Return (x, y) of the center of cell containing provided text 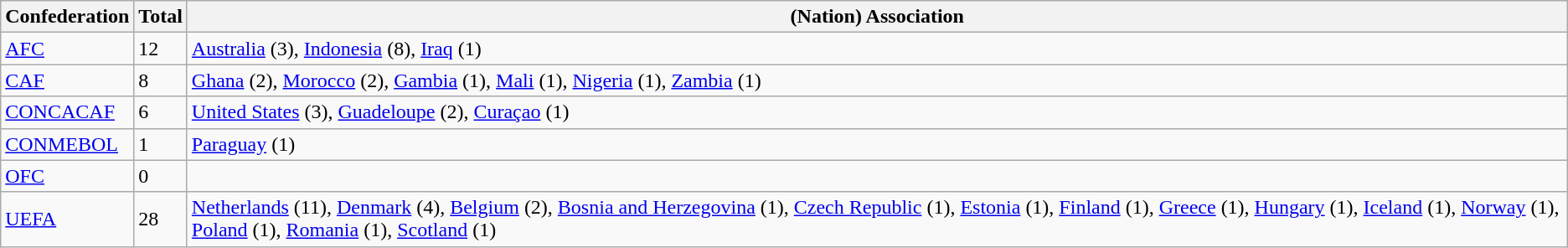
United States (3), Guadeloupe (2), Curaçao (1) (877, 112)
CONCACAF (67, 112)
Paraguay (1) (877, 144)
AFC (67, 49)
Confederation (67, 17)
8 (161, 80)
Total (161, 17)
6 (161, 112)
12 (161, 49)
Ghana (2), Morocco (2), Gambia (1), Mali (1), Nigeria (1), Zambia (1) (877, 80)
0 (161, 176)
CONMEBOL (67, 144)
UEFA (67, 220)
OFC (67, 176)
28 (161, 220)
Australia (3), Indonesia (8), Iraq (1) (877, 49)
(Nation) Association (877, 17)
CAF (67, 80)
1 (161, 144)
